Pinpoint the cell where the given text exists, returning its [X, Y] midpoint coordinate. 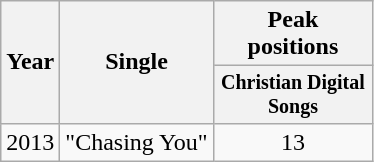
Single [136, 62]
Christian Digital Songs [292, 94]
13 [292, 142]
"Chasing You" [136, 142]
Peakpositions [292, 34]
Year [30, 62]
2013 [30, 142]
